Capture the cell that displays the provided text and extract its [X, Y] central coordinate. 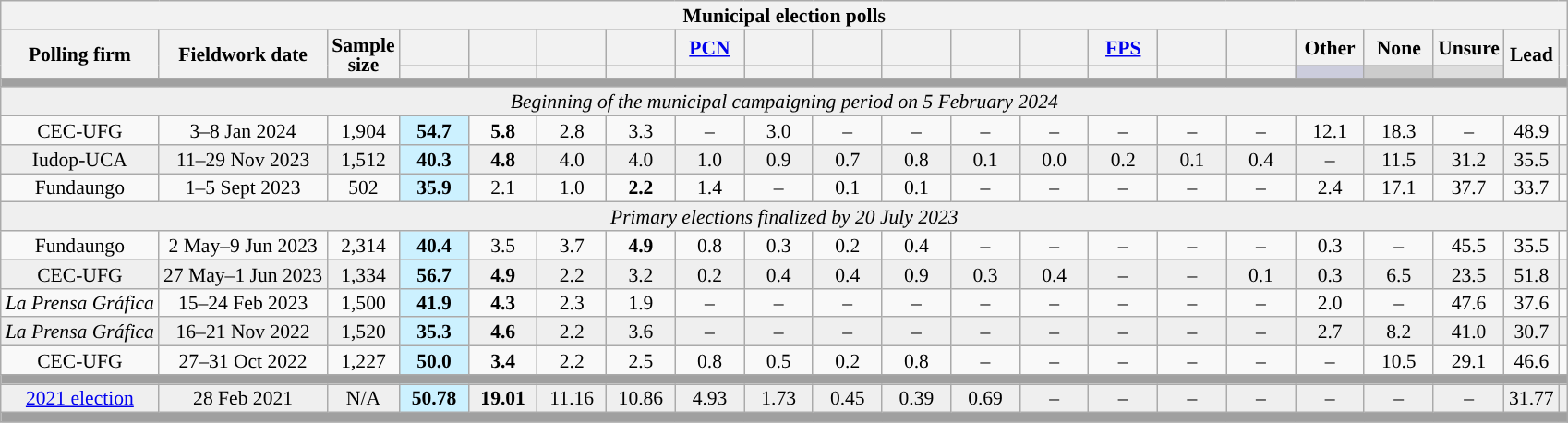
2.8 [573, 131]
3–8 Jan 2024 [243, 131]
40.3 [434, 159]
35.9 [434, 188]
Unsure [1468, 48]
18.3 [1398, 131]
51.8 [1531, 273]
2021 election [79, 399]
37.7 [1468, 188]
12.1 [1330, 131]
45.5 [1468, 246]
5.8 [502, 131]
37.6 [1531, 303]
56.7 [434, 273]
50.0 [434, 360]
27–31 Oct 2022 [243, 360]
16–21 Nov 2022 [243, 332]
46.6 [1531, 360]
N/A [363, 399]
4.6 [502, 332]
28 Feb 2021 [243, 399]
31.77 [1531, 399]
None [1398, 48]
11–29 Nov 2023 [243, 159]
3.5 [502, 246]
2,314 [363, 246]
Samplesize [363, 54]
50.78 [434, 399]
Lead [1531, 54]
3.6 [641, 332]
1,334 [363, 273]
1.73 [779, 399]
15–24 Feb 2023 [243, 303]
31.2 [1468, 159]
19.01 [502, 399]
41.9 [434, 303]
1,512 [363, 159]
47.6 [1468, 303]
502 [363, 188]
10.86 [641, 399]
1,227 [363, 360]
30.7 [1531, 332]
2 May–9 Jun 2023 [243, 246]
0.7 [848, 159]
0.39 [916, 399]
1,500 [363, 303]
23.5 [1468, 273]
Municipal election polls [785, 15]
2.4 [1330, 188]
6.5 [1398, 273]
FPS [1123, 48]
48.9 [1531, 131]
11.16 [573, 399]
Other [1330, 48]
10.5 [1398, 360]
1,904 [363, 131]
PCN [709, 48]
0.0 [1055, 159]
2.5 [641, 360]
1.9 [641, 303]
4.93 [709, 399]
Polling firm [79, 54]
3.3 [641, 131]
4.3 [502, 303]
2.7 [1330, 332]
2.3 [573, 303]
Beginning of the municipal campaigning period on 5 February 2024 [785, 102]
41.0 [1468, 332]
1.4 [709, 188]
3.0 [779, 131]
1–5 Sept 2023 [243, 188]
27 May–1 Jun 2023 [243, 273]
17.1 [1398, 188]
35.3 [434, 332]
11.5 [1398, 159]
3.2 [641, 273]
0.45 [848, 399]
8.2 [1398, 332]
40.4 [434, 246]
3.7 [573, 246]
Fieldwork date [243, 54]
33.7 [1531, 188]
2.1 [502, 188]
Primary elections finalized by 20 July 2023 [785, 216]
Iudop-UCA [79, 159]
29.1 [1468, 360]
0.69 [986, 399]
4.8 [502, 159]
0.5 [779, 360]
2.0 [1330, 303]
1,520 [363, 332]
54.7 [434, 131]
3.4 [502, 360]
